Find where the given text appears and provide that cell's center as [X, Y] coordinate. 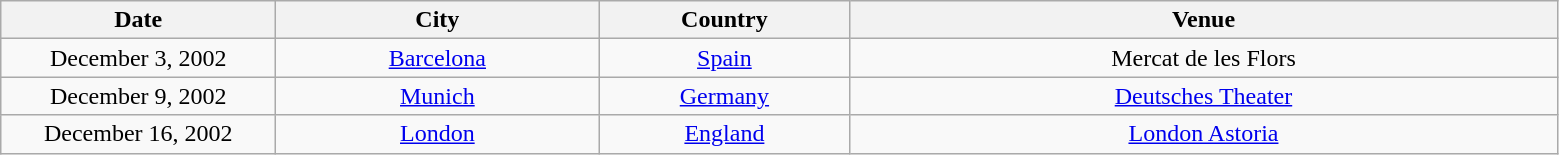
Deutsches Theater [1204, 96]
London Astoria [1204, 134]
City [438, 20]
London [438, 134]
Country [724, 20]
England [724, 134]
Barcelona [438, 58]
December 9, 2002 [138, 96]
Spain [724, 58]
December 3, 2002 [138, 58]
Munich [438, 96]
Mercat de les Flors [1204, 58]
Venue [1204, 20]
Germany [724, 96]
Date [138, 20]
December 16, 2002 [138, 134]
